From the cell containing the given text, extract its center point as [x, y] coordinate. 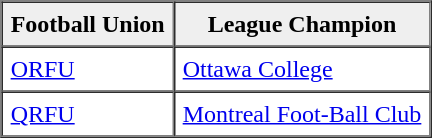
ORFU [88, 68]
Ottawa College [302, 68]
Montreal Foot-Ball Club [302, 114]
Football Union [88, 24]
QRFU [88, 114]
League Champion [302, 24]
